Detect which cell encompasses the target text, then output its [x, y] center coordinate. 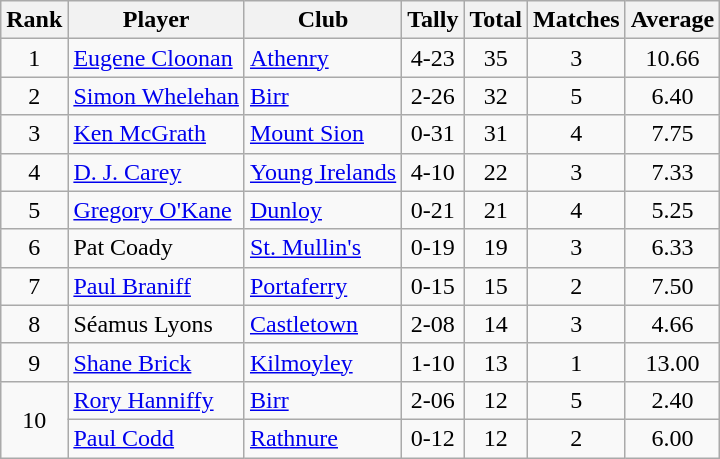
Portaferry [322, 286]
14 [496, 324]
32 [496, 96]
10 [34, 419]
7.75 [672, 134]
Athenry [322, 58]
0-19 [433, 248]
Séamus Lyons [156, 324]
13 [496, 362]
Shane Brick [156, 362]
7.50 [672, 286]
D. J. Carey [156, 172]
21 [496, 210]
4-23 [433, 58]
Eugene Cloonan [156, 58]
0-21 [433, 210]
4-10 [433, 172]
0-12 [433, 438]
Gregory O'Kane [156, 210]
Total [496, 20]
Rank [34, 20]
4.66 [672, 324]
Mount Sion [322, 134]
35 [496, 58]
19 [496, 248]
St. Mullin's [322, 248]
Club [322, 20]
2.40 [672, 400]
0-15 [433, 286]
2-26 [433, 96]
31 [496, 134]
Paul Braniff [156, 286]
Rathnure [322, 438]
6.33 [672, 248]
2-08 [433, 324]
Tally [433, 20]
8 [34, 324]
1-10 [433, 362]
6 [34, 248]
Player [156, 20]
Kilmoyley [322, 362]
Matches [576, 20]
Dunloy [322, 210]
Average [672, 20]
5.25 [672, 210]
6.00 [672, 438]
22 [496, 172]
0-31 [433, 134]
Paul Codd [156, 438]
7 [34, 286]
Ken McGrath [156, 134]
6.40 [672, 96]
7.33 [672, 172]
9 [34, 362]
2-06 [433, 400]
15 [496, 286]
Simon Whelehan [156, 96]
Rory Hanniffy [156, 400]
Young Irelands [322, 172]
Pat Coady [156, 248]
13.00 [672, 362]
Castletown [322, 324]
10.66 [672, 58]
